Return [X, Y] of the center of cell containing provided text 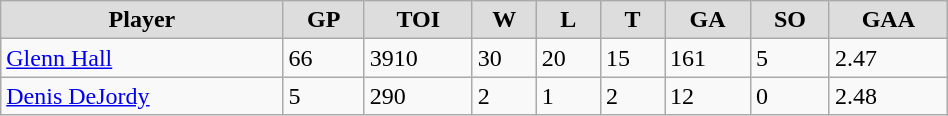
290 [418, 96]
20 [568, 58]
15 [632, 58]
TOI [418, 20]
0 [790, 96]
12 [708, 96]
L [568, 20]
W [504, 20]
SO [790, 20]
Player [142, 20]
T [632, 20]
30 [504, 58]
161 [708, 58]
Denis DeJordy [142, 96]
Glenn Hall [142, 58]
2.47 [888, 58]
66 [324, 58]
2.48 [888, 96]
GP [324, 20]
1 [568, 96]
GAA [888, 20]
3910 [418, 58]
GA [708, 20]
